Find where the given text appears and provide that cell's center as [x, y] coordinate. 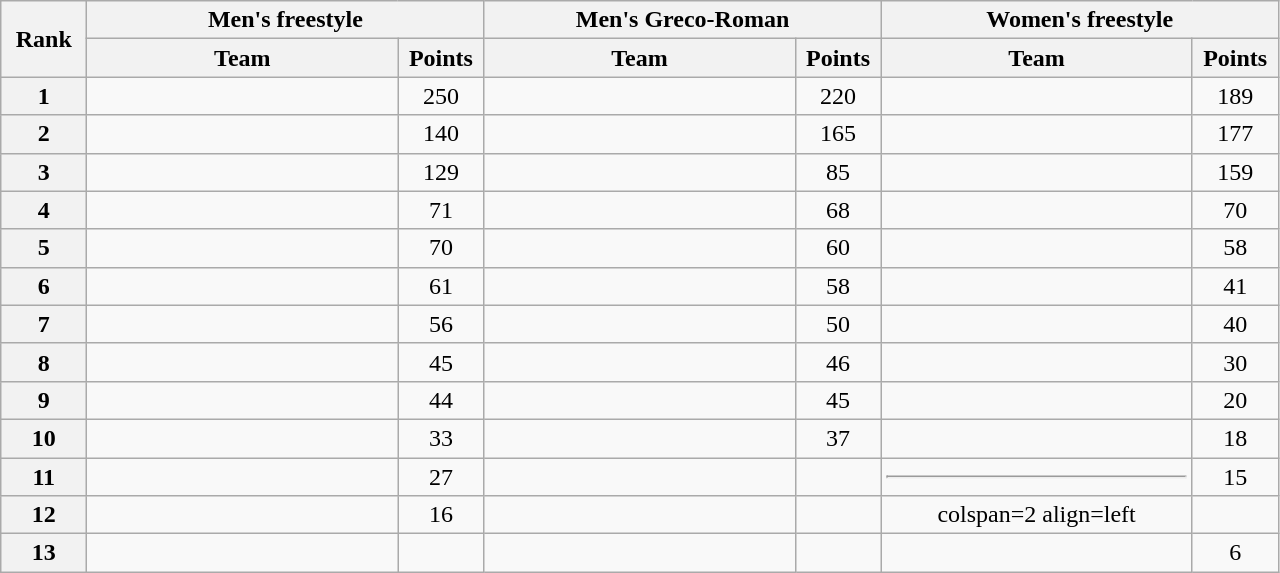
7 [44, 324]
44 [441, 400]
177 [1235, 134]
56 [441, 324]
189 [1235, 96]
2 [44, 134]
46 [838, 362]
27 [441, 477]
9 [44, 400]
3 [44, 172]
12 [44, 515]
16 [441, 515]
71 [441, 210]
37 [838, 438]
13 [44, 553]
33 [441, 438]
10 [44, 438]
50 [838, 324]
11 [44, 477]
4 [44, 210]
Rank [44, 39]
60 [838, 248]
colspan=2 align=left [1036, 515]
20 [1235, 400]
1 [44, 96]
220 [838, 96]
18 [1235, 438]
15 [1235, 477]
129 [441, 172]
165 [838, 134]
5 [44, 248]
85 [838, 172]
159 [1235, 172]
30 [1235, 362]
140 [441, 134]
Men's freestyle [286, 20]
250 [441, 96]
8 [44, 362]
41 [1235, 286]
68 [838, 210]
61 [441, 286]
Men's Greco-Roman [682, 20]
Women's freestyle [1080, 20]
40 [1235, 324]
